Determine the (x, y) coordinate at the center of the cell enclosing the given text.  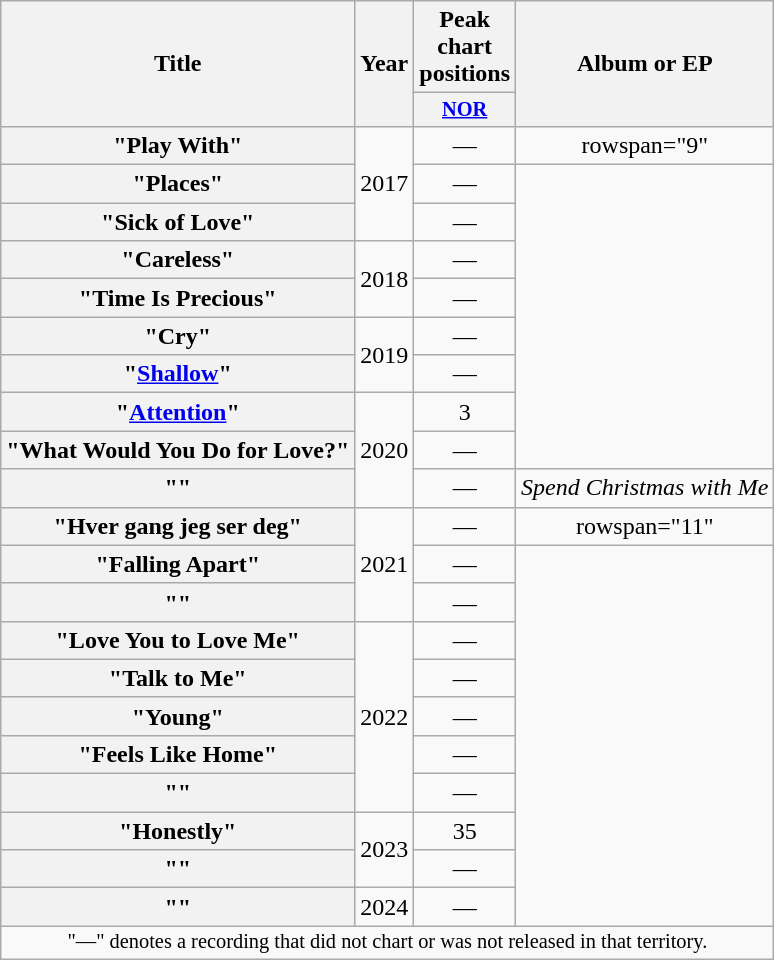
rowspan="9" (645, 145)
3 (465, 412)
Year (384, 64)
rowspan="11" (645, 526)
"What Would You Do for Love?" (178, 450)
"Shallow" (178, 374)
"Hver gang jeg ser deg" (178, 526)
2017 (384, 183)
35 (465, 831)
"Sick of Love" (178, 222)
Album or EP (645, 64)
"Play With" (178, 145)
"Honestly" (178, 831)
"Cry" (178, 336)
"Love You to Love Me" (178, 640)
"Places" (178, 184)
"—" denotes a recording that did not chart or was not released in that territory. (388, 943)
2018 (384, 279)
"Falling Apart" (178, 564)
"Careless" (178, 260)
"Feels Like Home" (178, 754)
2023 (384, 850)
2019 (384, 355)
Peak chart positions (465, 47)
2020 (384, 450)
2024 (384, 907)
"Attention" (178, 412)
2022 (384, 716)
2021 (384, 564)
"Talk to Me" (178, 678)
"Young" (178, 716)
"Time Is Precious" (178, 298)
NOR (465, 110)
Title (178, 64)
Spend Christmas with Me (645, 488)
